From the cell containing the given text, extract its center point as (X, Y) coordinate. 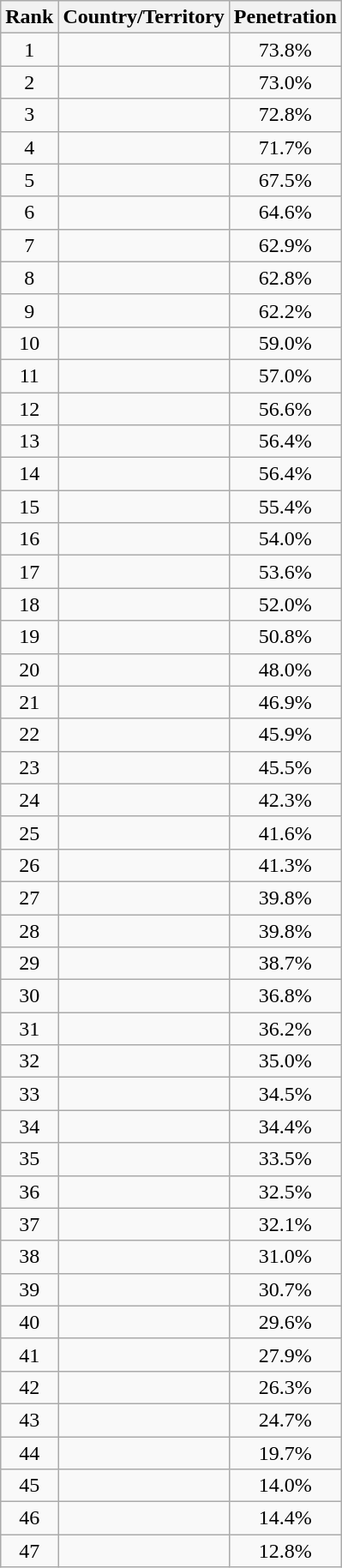
73.0% (285, 82)
46.9% (285, 702)
67.5% (285, 180)
3 (29, 115)
41.3% (285, 865)
14.0% (285, 1486)
19.7% (285, 1453)
8 (29, 278)
34 (29, 1126)
12.8% (285, 1551)
7 (29, 245)
20 (29, 670)
12 (29, 409)
31 (29, 1029)
36 (29, 1192)
10 (29, 343)
6 (29, 213)
40 (29, 1322)
Country/Territory (144, 17)
26.3% (285, 1387)
14.4% (285, 1518)
5 (29, 180)
11 (29, 375)
16 (29, 539)
71.7% (285, 147)
62.2% (285, 310)
24 (29, 800)
42 (29, 1387)
62.8% (285, 278)
50.8% (285, 637)
41 (29, 1355)
48.0% (285, 670)
32.1% (285, 1224)
30.7% (285, 1289)
2 (29, 82)
56.6% (285, 409)
39 (29, 1289)
35.0% (285, 1061)
Rank (29, 17)
55.4% (285, 507)
64.6% (285, 213)
22 (29, 735)
42.3% (285, 800)
34.5% (285, 1094)
30 (29, 996)
27 (29, 898)
31.0% (285, 1257)
62.9% (285, 245)
15 (29, 507)
33.5% (285, 1159)
32 (29, 1061)
34.4% (285, 1126)
36.2% (285, 1029)
21 (29, 702)
17 (29, 572)
26 (29, 865)
52.0% (285, 604)
45 (29, 1486)
59.0% (285, 343)
45.5% (285, 767)
57.0% (285, 375)
13 (29, 442)
46 (29, 1518)
54.0% (285, 539)
25 (29, 832)
35 (29, 1159)
43 (29, 1420)
24.7% (285, 1420)
32.5% (285, 1192)
Penetration (285, 17)
38 (29, 1257)
36.8% (285, 996)
1 (29, 50)
27.9% (285, 1355)
53.6% (285, 572)
9 (29, 310)
18 (29, 604)
28 (29, 930)
4 (29, 147)
37 (29, 1224)
14 (29, 474)
73.8% (285, 50)
44 (29, 1453)
29.6% (285, 1322)
23 (29, 767)
45.9% (285, 735)
41.6% (285, 832)
19 (29, 637)
47 (29, 1551)
33 (29, 1094)
29 (29, 964)
72.8% (285, 115)
38.7% (285, 964)
